Return [x, y] of the center of cell containing provided text 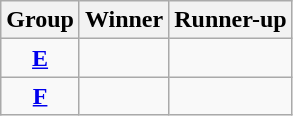
Group [40, 20]
Winner [124, 20]
E [40, 58]
F [40, 96]
Runner-up [231, 20]
